Determine the (X, Y) coordinate at the center of the cell enclosing the given text.  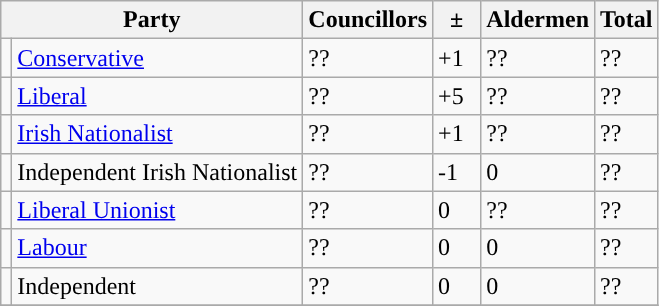
Independent (158, 286)
Irish Nationalist (158, 134)
Party (152, 20)
Independent Irish Nationalist (158, 172)
Labour (158, 248)
Liberal Unionist (158, 210)
± (457, 20)
Councillors (368, 20)
Liberal (158, 96)
+5 (457, 96)
-1 (457, 172)
Total (627, 20)
Aldermen (538, 20)
Conservative (158, 58)
